Return (x, y) of the center of cell containing provided text 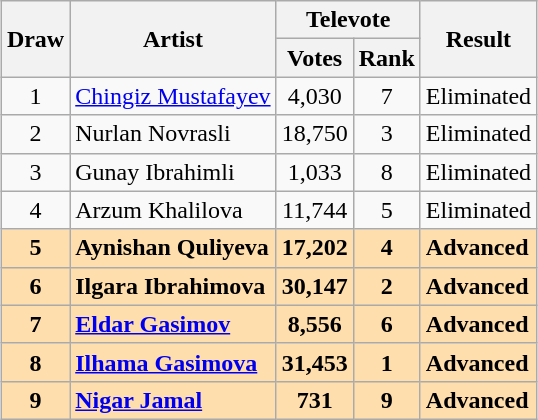
Nurlan Novrasli (173, 134)
Ilgara Ibrahimova (173, 286)
31,453 (314, 362)
Eldar Gasimov (173, 324)
30,147 (314, 286)
Draw (35, 39)
Nigar Jamal (173, 400)
Chingiz Mustafayev (173, 96)
11,744 (314, 210)
1,033 (314, 172)
17,202 (314, 248)
Ilhama Gasimova (173, 362)
18,750 (314, 134)
731 (314, 400)
Televote (348, 20)
Artist (173, 39)
Votes (314, 58)
Aynishan Quliyeva (173, 248)
4,030 (314, 96)
Arzum Khalilova (173, 210)
Gunay Ibrahimli (173, 172)
Result (478, 39)
8,556 (314, 324)
Rank (386, 58)
